Search for the cell housing the specified text and yield its (X, Y) center coordinate. 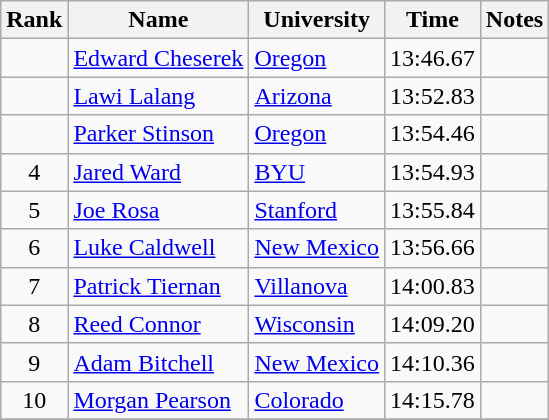
Wisconsin (317, 324)
Reed Connor (158, 324)
6 (34, 248)
14:00.83 (433, 286)
Lawi Lalang (158, 96)
13:55.84 (433, 210)
Arizona (317, 96)
BYU (317, 172)
Colorado (317, 400)
Notes (514, 20)
5 (34, 210)
14:15.78 (433, 400)
8 (34, 324)
14:09.20 (433, 324)
Adam Bitchell (158, 362)
13:46.67 (433, 58)
14:10.36 (433, 362)
Joe Rosa (158, 210)
9 (34, 362)
Time (433, 20)
13:54.46 (433, 134)
13:56.66 (433, 248)
Stanford (317, 210)
University (317, 20)
Parker Stinson (158, 134)
Villanova (317, 286)
Edward Cheserek (158, 58)
Jared Ward (158, 172)
10 (34, 400)
Patrick Tiernan (158, 286)
Rank (34, 20)
7 (34, 286)
Name (158, 20)
13:52.83 (433, 96)
Luke Caldwell (158, 248)
13:54.93 (433, 172)
4 (34, 172)
Morgan Pearson (158, 400)
